Identify which cell holds the provided text, then report its (X, Y) central coordinate. 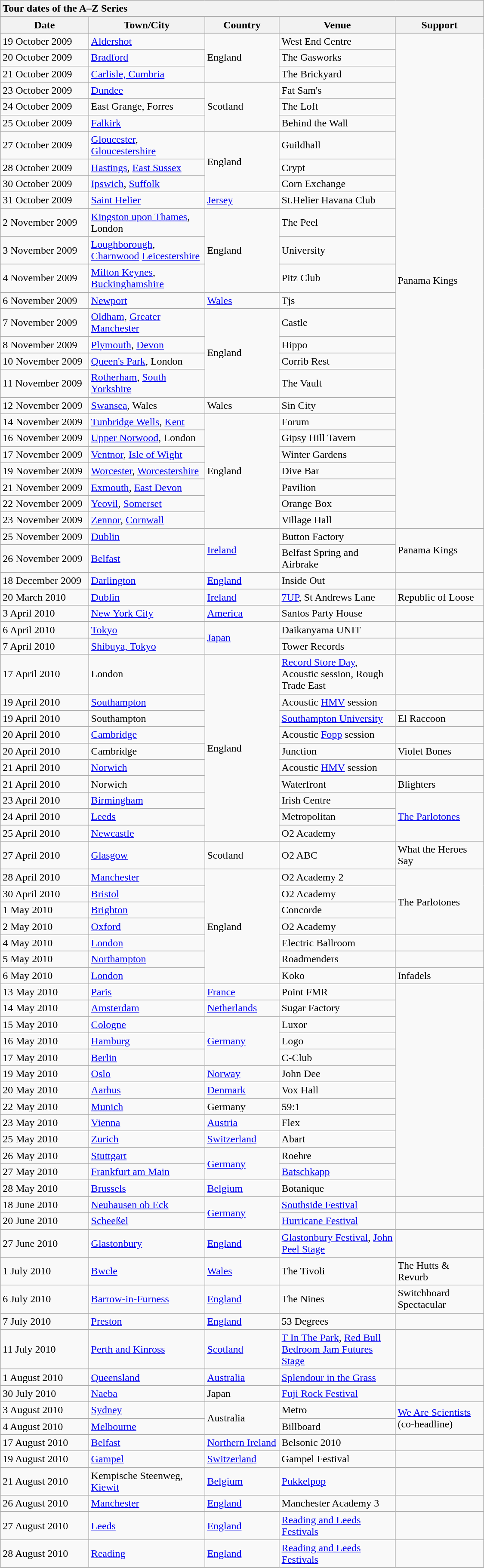
Aldershot (147, 41)
The Vault (337, 384)
John Dee (337, 1074)
Switchboard Spectacular (440, 1299)
Glastonbury (147, 1243)
Preston (147, 1321)
23 October 2009 (45, 90)
Tjs (337, 301)
Corrib Rest (337, 361)
17 August 2010 (45, 1443)
Hurricane Festival (337, 1221)
12 November 2009 (45, 405)
20 June 2010 (45, 1221)
Saint Helier (147, 200)
17 May 2010 (45, 1057)
15 May 2010 (45, 1025)
Guildhall (337, 145)
17 November 2009 (45, 454)
Town/City (147, 25)
Violet Bones (440, 751)
Northern Ireland (242, 1443)
El Raccoon (440, 718)
The Nines (337, 1299)
T In The Park, Red Bull Bedroom Jam Futures Stage (337, 1349)
19 August 2010 (45, 1459)
Oxford (147, 927)
6 May 2010 (45, 976)
20 October 2009 (45, 58)
31 October 2009 (45, 200)
23 November 2009 (45, 520)
8 November 2009 (45, 345)
Village Hall (337, 520)
26 May 2010 (45, 1156)
Gipsy Hill Tavern (337, 438)
Rotherham, South Yorkshire (147, 384)
New York City (147, 614)
27 August 2010 (45, 1525)
28 May 2010 (45, 1188)
25 October 2009 (45, 123)
Southampton University (337, 718)
30 April 2010 (45, 894)
28 October 2009 (45, 167)
Behind the Wall (337, 123)
Point FMR (337, 992)
Metropolitan (337, 816)
2 November 2009 (45, 222)
Southside Festival (337, 1205)
Belfast Spring and Airbrake (337, 559)
16 May 2010 (45, 1041)
Fat Sam's (337, 90)
France (242, 992)
The Tivoli (337, 1271)
2 May 2010 (45, 927)
30 October 2009 (45, 184)
4 August 2010 (45, 1426)
Ipswich, Suffolk (147, 184)
Roadmenders (337, 959)
Junction (337, 751)
Falkirk (147, 123)
Bristol (147, 894)
4 November 2009 (45, 279)
Tunbridge Wells, Kent (147, 422)
What the Heroes Say (440, 856)
Barrow-in-Furness (147, 1299)
Record Store Day, Acoustic session, Rough Trade East (337, 674)
Hippo (337, 345)
19 May 2010 (45, 1074)
St.Helier Havana Club (337, 200)
13 May 2010 (45, 992)
Oslo (147, 1074)
Denmark (242, 1090)
Dive Bar (337, 471)
Glastonbury Festival, John Peel Stage (337, 1243)
Exmouth, East Devon (147, 487)
Orange Box (337, 503)
11 July 2010 (45, 1349)
59:1 (337, 1106)
Support (440, 25)
17 April 2010 (45, 674)
Berlin (147, 1057)
The Peel (337, 222)
Irish Centre (337, 800)
Brussels (147, 1188)
Venue (337, 25)
Melbourne (147, 1426)
25 November 2009 (45, 536)
Luxor (337, 1025)
Belsonic 2010 (337, 1443)
21 August 2010 (45, 1482)
Billboard (337, 1426)
Queen's Park, London (147, 361)
4 May 2010 (45, 943)
30 July 2010 (45, 1393)
We Are Scientists (co-headline) (440, 1418)
Zurich (147, 1139)
Vox Hall (337, 1090)
24 April 2010 (45, 816)
27 October 2009 (45, 145)
The Hutts & Revurb (440, 1271)
26 November 2009 (45, 559)
Zennor, Cornwall (147, 520)
3 August 2010 (45, 1410)
Gampel Festival (337, 1459)
Pitz Club (337, 279)
Paris (147, 992)
1 August 2010 (45, 1377)
Botanique (337, 1188)
18 June 2010 (45, 1205)
Worcester, Worcestershire (147, 471)
28 August 2010 (45, 1554)
20 May 2010 (45, 1090)
Concorde (337, 910)
27 April 2010 (45, 856)
Winter Gardens (337, 454)
Gloucester, Gloucestershire (147, 145)
Swansea, Wales (147, 405)
Infadels (440, 976)
Sugar Factory (337, 1008)
1 July 2010 (45, 1271)
22 May 2010 (45, 1106)
21 October 2009 (45, 74)
Queensland (147, 1377)
Daikanyama UNIT (337, 630)
Inside Out (337, 581)
East Grange, Forres (147, 107)
7 November 2009 (45, 322)
Button Factory (337, 536)
Hamburg (147, 1041)
Birmingham (147, 800)
Tour dates of the A–Z Series (242, 9)
10 November 2009 (45, 361)
3 April 2010 (45, 614)
Tokyo (147, 630)
West End Centre (337, 41)
Amsterdam (147, 1008)
Country (242, 25)
Northampton (147, 959)
Corn Exchange (337, 184)
C-Club (337, 1057)
23 May 2010 (45, 1123)
Santos Party House (337, 614)
The Brickyard (337, 74)
Scheeßel (147, 1221)
Sin City (337, 405)
Reading (147, 1554)
Upper Norwood, London (147, 438)
18 December 2009 (45, 581)
Waterfront (337, 784)
Forum (337, 422)
Shibuya, Tokyo (147, 646)
19 October 2009 (45, 41)
Koko (337, 976)
Carlisle, Cumbria (147, 74)
16 November 2009 (45, 438)
Logo (337, 1041)
Frankfurt am Main (147, 1172)
Tower Records (337, 646)
20 March 2010 (45, 597)
5 May 2010 (45, 959)
Vienna (147, 1123)
Milton Keynes, Buckinghamshire (147, 279)
7 July 2010 (45, 1321)
Roehre (337, 1156)
Gampel (147, 1459)
28 April 2010 (45, 878)
Crypt (337, 167)
14 May 2010 (45, 1008)
26 August 2010 (45, 1504)
Norway (242, 1074)
Republic of Loose (440, 597)
Newport (147, 301)
Manchester Academy 3 (337, 1504)
Netherlands (242, 1008)
Yeovil, Somerset (147, 503)
Neuhausen ob Eck (147, 1205)
America (242, 614)
Loughborough, Charnwood Leicestershire (147, 250)
21 November 2009 (45, 487)
Stuttgart (147, 1156)
Naeba (147, 1393)
Kempische Steenweg, Kiewit (147, 1482)
Splendour in the Grass (337, 1377)
Austria (242, 1123)
Metro (337, 1410)
23 April 2010 (45, 800)
27 May 2010 (45, 1172)
Bwcle (147, 1271)
7UP, St Andrews Lane (337, 597)
Electric Ballroom (337, 943)
Abart (337, 1139)
25 April 2010 (45, 833)
Acoustic Fopp session (337, 735)
Munich (147, 1106)
7 April 2010 (45, 646)
Castle (337, 322)
Ventnor, Isle of Wight (147, 454)
Pukkelpop (337, 1482)
24 October 2009 (45, 107)
Blighters (440, 784)
53 Degrees (337, 1321)
Hastings, East Sussex (147, 167)
O2 ABC (337, 856)
Jersey (242, 200)
6 April 2010 (45, 630)
19 November 2009 (45, 471)
1 May 2010 (45, 910)
Oldham, Greater Manchester (147, 322)
Dundee (147, 90)
Perth and Kinross (147, 1349)
Date (45, 25)
Sydney (147, 1410)
Darlington (147, 581)
The Loft (337, 107)
6 July 2010 (45, 1299)
6 November 2009 (45, 301)
Bradford (147, 58)
Cologne (147, 1025)
Pavilion (337, 487)
O2 Academy 2 (337, 878)
3 November 2009 (45, 250)
25 May 2010 (45, 1139)
22 November 2009 (45, 503)
14 November 2009 (45, 422)
27 June 2010 (45, 1243)
Fuji Rock Festival (337, 1393)
Brighton (147, 910)
University (337, 250)
Aarhus (147, 1090)
Newcastle (147, 833)
The Gasworks (337, 58)
Kingston upon Thames, London (147, 222)
11 November 2009 (45, 384)
Glasgow (147, 856)
Flex (337, 1123)
Batschkapp (337, 1172)
Plymouth, Devon (147, 345)
